Identify which cell holds the provided text, then report its [X, Y] central coordinate. 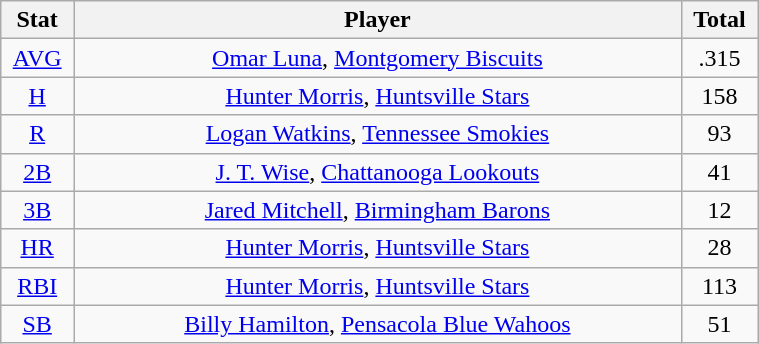
Jared Mitchell, Birmingham Barons [378, 210]
HR [38, 248]
Omar Luna, Montgomery Biscuits [378, 58]
113 [719, 286]
93 [719, 134]
Stat [38, 20]
Player [378, 20]
AVG [38, 58]
51 [719, 324]
12 [719, 210]
RBI [38, 286]
2B [38, 172]
Billy Hamilton, Pensacola Blue Wahoos [378, 324]
158 [719, 96]
H [38, 96]
Total [719, 20]
41 [719, 172]
Logan Watkins, Tennessee Smokies [378, 134]
3B [38, 210]
R [38, 134]
J. T. Wise, Chattanooga Lookouts [378, 172]
SB [38, 324]
28 [719, 248]
.315 [719, 58]
